Provide the (X, Y) coordinate of the cell's center where the given text is located.  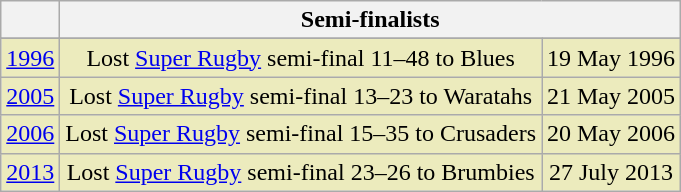
2006 (30, 134)
Lost Super Rugby semi-final 13–23 to Waratahs (301, 96)
1996 (30, 58)
21 May 2005 (612, 96)
2013 (30, 172)
20 May 2006 (612, 134)
Lost Super Rugby semi-final 15–35 to Crusaders (301, 134)
19 May 1996 (612, 58)
27 July 2013 (612, 172)
Lost Super Rugby semi-final 23–26 to Brumbies (301, 172)
Semi-finalists (370, 20)
Lost Super Rugby semi-final 11–48 to Blues (301, 58)
2005 (30, 96)
